Return the (X, Y) coordinate for the center point of the cell that contains the specified text.  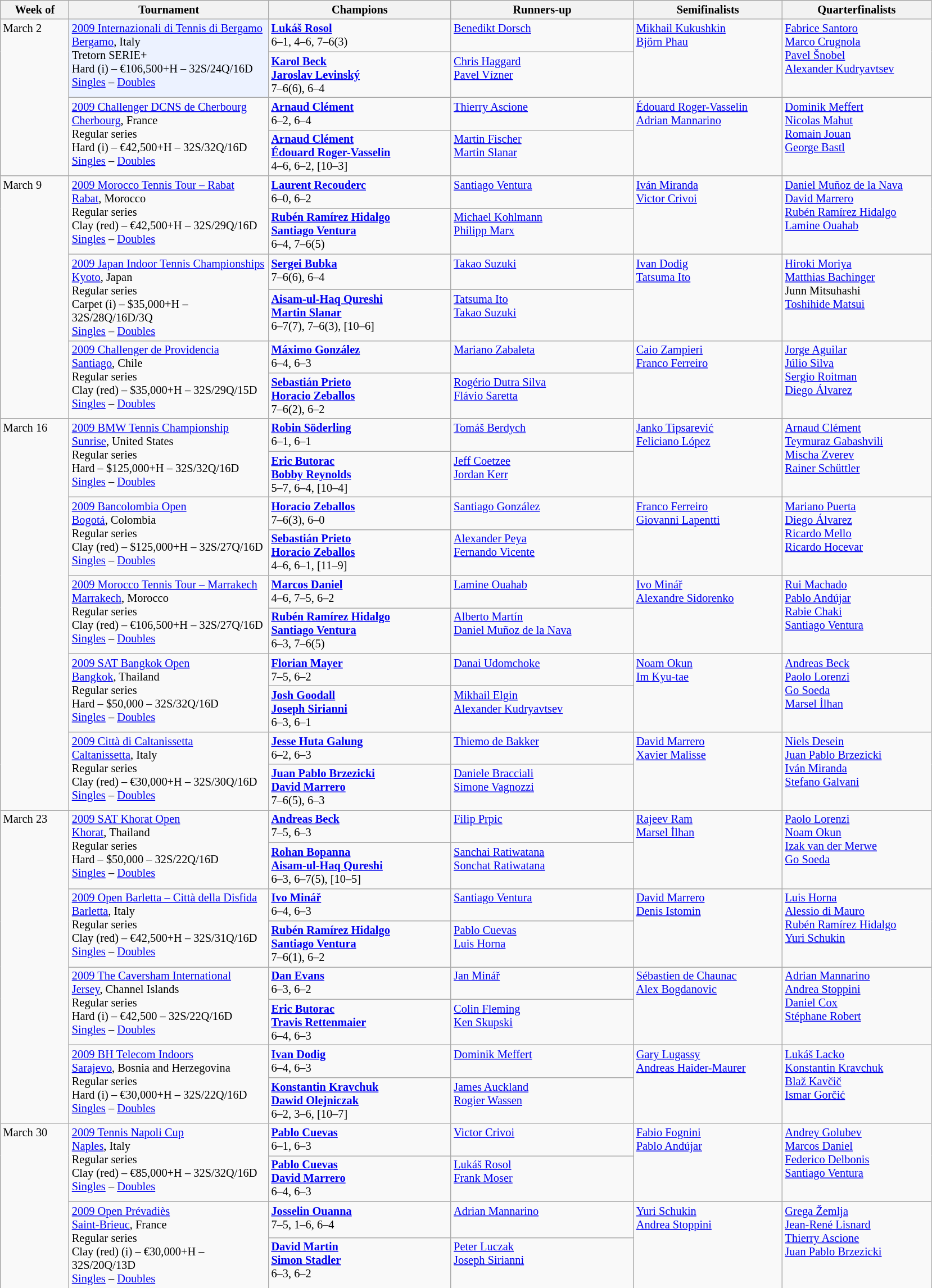
Horacio Zeballos7–6(3), 6–0 (360, 513)
Andreas Beck Paolo Lorenzi Go Soeda Marsel İlhan (857, 692)
Sebastián Prieto Horacio Zeballos 4–6, 6–1, [11–9] (360, 552)
Martin Fischer Martin Slanar (542, 153)
Andreas Beck7–5, 6–3 (360, 826)
Konstantin Kravchuk Dawid Olejniczak6–2, 3–6, [10–7] (360, 1100)
2009 Japan Indoor Tennis Championships Kyoto, JapanRegular seriesCarpet (i) – $35,000+H – 32S/28Q/16D/3QSingles – Doubles (169, 297)
David Marrero Xavier Malisse (708, 771)
Édouard Roger-Vasselin Adrian Mannarino (708, 136)
Arnaud Clément6–2, 6–4 (360, 114)
2009 The Caversham International Jersey, Channel IslandsRegular seriesHard (i) – €42,500 – 32S/22Q/16DSingles – Doubles (169, 1006)
Pablo Cuevas David Marrero6–4, 6–3 (360, 1178)
Fabrice Santoro Marco Crugnola Pavel Šnobel Alexander Kudryavtsev (857, 58)
Noam Okun Im Kyu-tae (708, 692)
Caio Zampieri Franco Ferreiro (708, 380)
Eric Butorac Travis Rettenmaier6–4, 6–3 (360, 1022)
Dominik Meffert (542, 1061)
Mikhail Kukushkin Björn Phau (708, 58)
Thiemo de Bakker (542, 748)
David Martin Simon Stadler6–3, 6–2 (360, 1263)
2009 Internazionali di Tennis di Bergamo Bergamo, ItalyTretorn SERIE+Hard (i) – €106,500+H – 32S/24Q/16DSingles – Doubles (169, 58)
Grega Žemlja Jean-René Lisnard Thierry Ascione Juan Pablo Brzezicki (857, 1245)
Dominik Meffert Nicolas Mahut Romain Jouan George Bastl (857, 136)
Luis Horna Alessio di Mauro Rubén Ramírez Hidalgo Yuri Schukin (857, 927)
Rajeev Ram Marsel İlhan (708, 849)
Jorge Aguilar Júlio Silva Sergio Roitman Diego Álvarez (857, 380)
Adrian Mannarino (542, 1219)
Sébastien de Chaunac Alex Bogdanovic (708, 1006)
2009 Città di Caltanissetta Caltanissetta, ItalyRegular seriesClay (red) – €30,000+H – 32S/30Q/16DSingles – Doubles (169, 771)
Lamine Ouahab (542, 592)
March 16 (35, 615)
Filip Prpic (542, 826)
Eric Butorac Bobby Reynolds 5–7, 6–4, [10–4] (360, 474)
David Marrero Denis Istomin (708, 927)
Florian Mayer 7–5, 6–2 (360, 670)
Peter Luczak Joseph Sirianni (542, 1263)
Rubén Ramírez Hidalgo Santiago Ventura 6–3, 7–6(5) (360, 631)
March 30 (35, 1206)
Yuri Schukin Andrea Stoppini (708, 1245)
Jan Minář (542, 983)
Robin Söderling6–1, 6–1 (360, 435)
Josh Goodall Joseph Sirianni6–3, 6–1 (360, 709)
Niels Desein Juan Pablo Brzezicki Iván Miranda Stefano Galvani (857, 771)
2009 Open Barletta – Città della Disfida Barletta, ItalyRegular seriesClay (red) – €42,500+H – 32S/31Q/16DSingles – Doubles (169, 927)
Ivan Dodig6–4, 6–3 (360, 1061)
2009 SAT Bangkok Open Bangkok, ThailandRegular seriesHard – $50,000 – 32S/32Q/16DSingles – Doubles (169, 692)
Daniel Muñoz de la Nava David Marrero Rubén Ramírez Hidalgo Lamine Ouahab (857, 215)
Jeff Coetzee Jordan Kerr (542, 474)
Josselin Ouanna 7–5, 1–6, 6–4 (360, 1219)
Máximo González6–4, 6–3 (360, 357)
Andrey Golubev Marcos Daniel Federico Delbonis Santiago Ventura (857, 1162)
Ivo Minář6–4, 6–3 (360, 905)
Gary Lugassy Andreas Haider-Maurer (708, 1083)
Lukáš Rosol 6–1, 4–6, 7–6(3) (360, 35)
2009 Morocco Tennis Tour – Marrakech Marrakech, MoroccoRegular seriesClay (red) – €106,500+H – 32S/27Q/16DSingles – Doubles (169, 615)
Alexander Peya Fernando Vicente (542, 552)
Quarterfinalists (857, 10)
Iván Miranda Victor Crivoi (708, 215)
Benedikt Dorsch (542, 35)
Runners-up (542, 10)
Paolo Lorenzi Noam Okun Izak van der Merwe Go Soeda (857, 849)
Sanchai Ratiwatana Sonchat Ratiwatana (542, 865)
March 9 (35, 297)
Week of (35, 10)
Rogério Dutra Silva Flávio Saretta (542, 396)
Laurent Recouderc6–0, 6–2 (360, 192)
Arnaud Clément Teymuraz Gabashvili Mischa Zverev Rainer Schüttler (857, 457)
Pablo Cuevas Luis Horna (542, 944)
Tournament (169, 10)
Tomáš Berdych (542, 435)
Michael Kohlmann Philipp Marx (542, 231)
Ivan Dodig Tatsuma Ito (708, 297)
Thierry Ascione (542, 114)
Rui Machado Pablo Andújar Rabie Chaki Santiago Ventura (857, 615)
Fabio Fognini Pablo Andújar (708, 1162)
Lukáš Rosol Frank Moser (542, 1178)
Rubén Ramírez Hidalgo Santiago Ventura6–4, 7–6(5) (360, 231)
Semifinalists (708, 10)
Franco Ferreiro Giovanni Lapentti (708, 536)
Victor Crivoi (542, 1140)
Adrian Mannarino Andrea Stoppini Daniel Cox Stéphane Robert (857, 1006)
Jesse Huta Galung6–2, 6–3 (360, 748)
Danai Udomchoke (542, 670)
Daniele Bracciali Simone Vagnozzi (542, 787)
2009 Bancolombia Open Bogotá, ColombiaRegular seriesClay (red) – $125,000+H – 32S/27Q/16DSingles – Doubles (169, 536)
2009 Challenger de Providencia Santiago, ChileRegular seriesClay (red) – $35,000+H – 32S/29Q/15DSingles – Doubles (169, 380)
Aisam-ul-Haq Qureshi Martin Slanar6–7(7), 7–6(3), [10–6] (360, 315)
Arnaud Clément Édouard Roger-Vasselin4–6, 6–2, [10–3] (360, 153)
Lukáš Lacko Konstantin Kravchuk Blaž Kavčič Ismar Gorčić (857, 1083)
2009 BH Telecom Indoors Sarajevo, Bosnia and HerzegovinaRegular seriesHard (i) – €30,000+H – 32S/22Q/16DSingles – Doubles (169, 1083)
Mikhail Elgin Alexander Kudryavtsev (542, 709)
Hiroki Moriya Matthias Bachinger Junn Mitsuhashi Toshihide Matsui (857, 297)
March 2 (35, 98)
Mariano Zabaleta (542, 357)
Colin Fleming Ken Skupski (542, 1022)
Pablo Cuevas6–1, 6–3 (360, 1140)
Dan Evans6–3, 6–2 (360, 983)
Juan Pablo Brzezicki David Marrero7–6(5), 6–3 (360, 787)
Mariano Puerta Diego Álvarez Ricardo Mello Ricardo Hocevar (857, 536)
Takao Suzuki (542, 272)
Karol Beck Jaroslav Levinský7–6(6), 6–4 (360, 75)
Sebastián Prieto Horacio Zeballos7–6(2), 6–2 (360, 396)
2009 Morocco Tennis Tour – Rabat Rabat, MoroccoRegular seriesClay (red) – €42,500+H – 32S/29Q/16DSingles – Doubles (169, 215)
2009 SAT Khorat Open Khorat, ThailandRegular seriesHard – $50,000 – 32S/22Q/16DSingles – Doubles (169, 849)
March 23 (35, 967)
Rubén Ramírez Hidalgo Santiago Ventura7–6(1), 6–2 (360, 944)
2009 Open Prévadiès Saint-Brieuc, FranceRegular seriesClay (red) (i) – €30,000+H – 32S/20Q/13DSingles – Doubles (169, 1245)
Marcos Daniel4–6, 7–5, 6–2 (360, 592)
Tatsuma Ito Takao Suzuki (542, 315)
2009 Tennis Napoli Cup Naples, ItalyRegular seriesClay (red) – €85,000+H – 32S/32Q/16DSingles – Doubles (169, 1162)
Janko Tipsarević Feliciano López (708, 457)
Rohan Bopanna Aisam-ul-Haq Qureshi6–3, 6–7(5), [10–5] (360, 865)
Ivo Minář Alexandre Sidorenko (708, 615)
Sergei Bubka7–6(6), 6–4 (360, 272)
James Auckland Rogier Wassen (542, 1100)
Alberto Martín Daniel Muñoz de la Nava (542, 631)
Champions (360, 10)
2009 Challenger DCNS de Cherbourg Cherbourg, FranceRegular seriesHard (i) – €42,500+H – 32S/32Q/16DSingles – Doubles (169, 136)
Santiago González (542, 513)
2009 BMW Tennis Championship Sunrise, United StatesRegular seriesHard – $125,000+H – 32S/32Q/16DSingles – Doubles (169, 457)
Chris Haggard Pavel Vízner (542, 75)
